From the cell containing the given text, extract its center point as [x, y] coordinate. 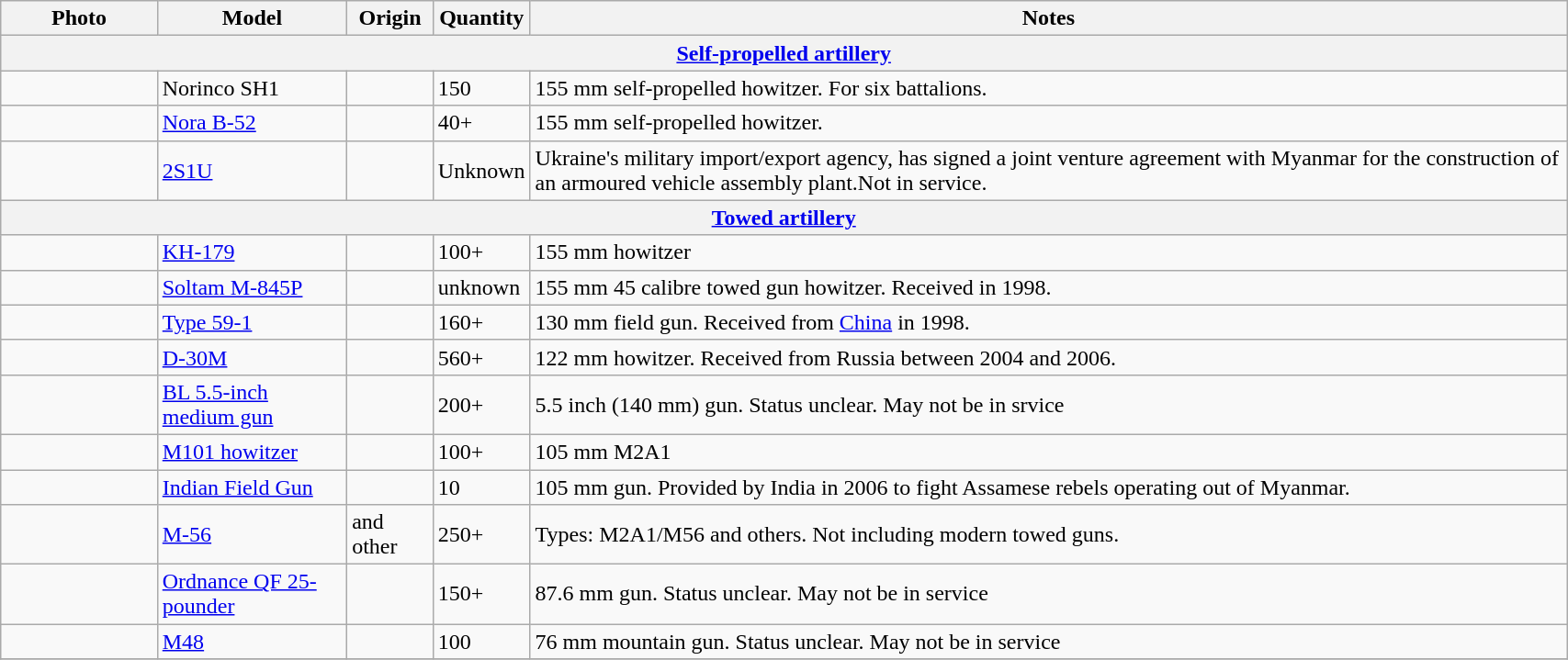
155 mm howitzer [1049, 252]
BL 5.5-inch medium gun [252, 404]
40+ [481, 123]
200+ [481, 404]
150+ [481, 595]
M48 [252, 642]
Soltam M-845P [252, 287]
unknown [481, 287]
76 mm mountain gun. Status unclear. May not be in service [1049, 642]
122 mm howitzer. Received from Russia between 2004 and 2006. [1049, 357]
Ordnance QF 25-pounder [252, 595]
150 [481, 88]
Photo [79, 18]
Nora B-52 [252, 123]
10 [481, 487]
155 mm self-propelled howitzer. [1049, 123]
105 mm M2A1 [1049, 452]
Towed artillery [784, 218]
M-56 [252, 534]
and other [390, 534]
87.6 mm gun. Status unclear. May not be in service [1049, 595]
Self-propelled artillery [784, 53]
Norinco SH1 [252, 88]
155 mm self-propelled howitzer. For six battalions. [1049, 88]
100 [481, 642]
Model [252, 18]
160+ [481, 322]
Indian Field Gun [252, 487]
D-30M [252, 357]
105 mm gun. Provided by India in 2006 to fight Assamese rebels operating out of Myanmar. [1049, 487]
Unknown [481, 171]
M101 howitzer [252, 452]
250+ [481, 534]
Type 59-1 [252, 322]
KH-179 [252, 252]
Types: M2A1/M56 and others. Not including modern towed guns. [1049, 534]
2S1U [252, 171]
155 mm 45 calibre towed gun howitzer. Received in 1998. [1049, 287]
Quantity [481, 18]
560+ [481, 357]
Origin [390, 18]
Notes [1049, 18]
5.5 inch (140 mm) gun. Status unclear. May not be in srvice [1049, 404]
130 mm field gun. Received from China in 1998. [1049, 322]
